Return the [x, y] coordinate for the center point of the cell that contains the specified text.  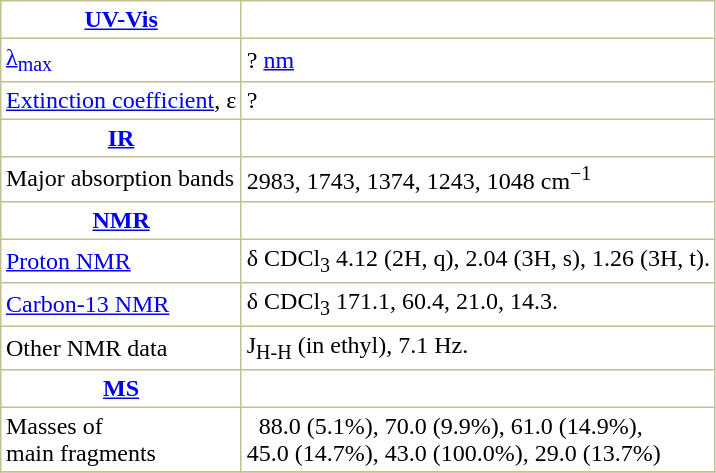
λmax [122, 60]
JH-H (in ethyl), 7.1 Hz. [478, 348]
NMR [122, 220]
Carbon-13 NMR [122, 304]
? [478, 101]
? nm [478, 60]
MS [122, 389]
Major absorption bands [122, 179]
IR [122, 139]
88.0 (5.1%), 70.0 (9.9%), 61.0 (14.9%),45.0 (14.7%), 43.0 (100.0%), 29.0 (13.7%) [478, 439]
δ CDCl3 4.12 (2H, q), 2.04 (3H, s), 1.26 (3H, t). [478, 261]
2983, 1743, 1374, 1243, 1048 cm−1 [478, 179]
UV-Vis [122, 20]
Other NMR data [122, 348]
Masses of main fragments [122, 439]
δ CDCl3 171.1, 60.4, 21.0, 14.3. [478, 304]
Extinction coefficient, ε [122, 101]
Proton NMR [122, 261]
